For the text-containing cell, return its midpoint in (x, y) coordinate format. 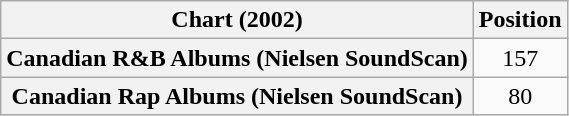
Canadian R&B Albums (Nielsen SoundScan) (238, 58)
Chart (2002) (238, 20)
Position (520, 20)
Canadian Rap Albums (Nielsen SoundScan) (238, 96)
80 (520, 96)
157 (520, 58)
